Find where the given text appears and provide that cell's center as [x, y] coordinate. 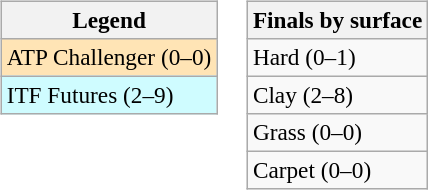
Grass (0–0) [337, 133]
ATP Challenger (0–0) [108, 57]
ITF Futures (2–9) [108, 95]
Clay (2–8) [337, 95]
Finals by surface [337, 20]
Legend [108, 20]
Hard (0–1) [337, 57]
Carpet (0–0) [337, 171]
